Capture the cell that displays the provided text and extract its (X, Y) central coordinate. 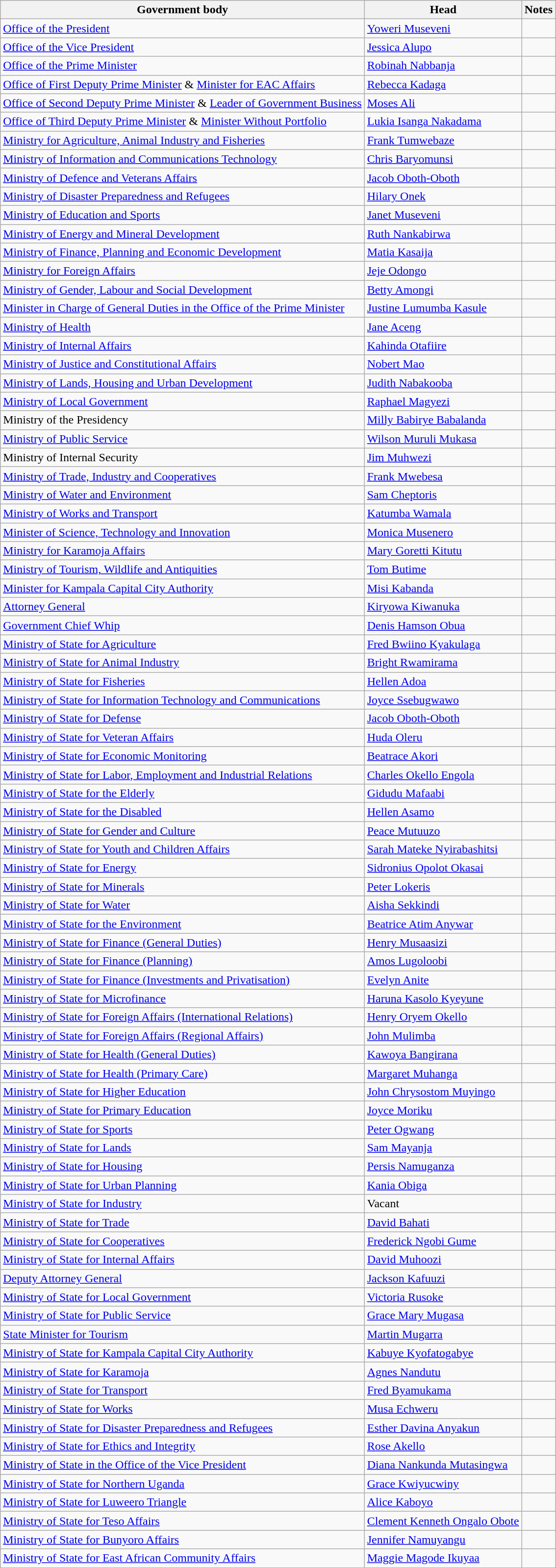
Ministry of State for Defense (182, 719)
Wilson Muruli Mukasa (443, 439)
Fred Bwiino Kyakulaga (443, 644)
Minister in Charge of General Duties in the Office of the Prime Minister (182, 308)
Ministry of State for Foreign Affairs (International Relations) (182, 1017)
Ministry of State for Water (182, 905)
Milly Babirye Babalanda (443, 420)
Huda Oleru (443, 737)
Joyce Ssebugwawo (443, 700)
Persis Namuganza (443, 1167)
Ministry of State for Finance (Planning) (182, 961)
Rose Akello (443, 1446)
Deputy Attorney General (182, 1278)
Ministry for Foreign Affairs (182, 271)
Office of Second Deputy Prime Minister & Leader of Government Business (182, 103)
John Mulimba (443, 1036)
Ministry of Information and Communications Technology (182, 159)
Ministry of State for Cooperatives (182, 1241)
Ministry of State for the Environment (182, 924)
Ministry of State for Public Service (182, 1316)
Beatrace Akori (443, 756)
Matia Kasaija (443, 252)
Ministry of State for Industry (182, 1204)
Fred Byamukama (443, 1390)
Ministry of State for Youth and Children Affairs (182, 849)
Musa Echweru (443, 1409)
Ministry of the Presidency (182, 420)
Ministry of State for Northern Uganda (182, 1484)
Ministry of Health (182, 327)
Frank Mwebesa (443, 476)
Agnes Nandutu (443, 1371)
Ministry of State for Fisheries (182, 681)
Nobert Mao (443, 364)
Office of the Vice President (182, 47)
Tom Butime (443, 570)
Ministry of State for Internal Affairs (182, 1260)
Ministry for Karamoja Affairs (182, 551)
Joyce Moriku (443, 1110)
Haruna Kasolo Kyeyune (443, 998)
Attorney General (182, 607)
Denis Hamson Obua (443, 625)
Government Chief Whip (182, 625)
Ministry of Local Government (182, 401)
Henry Musaasizi (443, 943)
Head (443, 10)
Frank Tumwebaze (443, 140)
Ministry of Gender, Labour and Social Development (182, 290)
Kiryowa Kiwanuka (443, 607)
Ministry of Justice and Constitutional Affairs (182, 364)
Jane Aceng (443, 327)
Ministry of State for the Disabled (182, 812)
Henry Oryem Okello (443, 1017)
Lukia Isanga Nakadama (443, 122)
Ministry of State for Ethics and Integrity (182, 1446)
Ministry of State for Higher Education (182, 1092)
Peace Mutuuzo (443, 831)
Ministry of State for East African Community Affairs (182, 1558)
Vacant (443, 1204)
Frederick Ngobi Gume (443, 1241)
Ministry of State for Disaster Preparedness and Refugees (182, 1428)
Office of First Deputy Prime Minister & Minister for EAC Affairs (182, 84)
Amos Lugoloobi (443, 961)
Ministry of Internal Affairs (182, 346)
Ministry of State for Local Government (182, 1297)
Ministry of State for the Elderly (182, 793)
Monica Musenero (443, 532)
Katumba Wamala (443, 513)
Jackson Kafuuzi (443, 1278)
Victoria Rusoke (443, 1297)
Janet Museveni (443, 215)
Ministry for Agriculture, Animal Industry and Fisheries (182, 140)
Justine Lumumba Kasule (443, 308)
Ministry of State for Transport (182, 1390)
Ministry of State in the Office of the Vice President (182, 1465)
Ministry of State for Trade (182, 1222)
Ministry of State for Housing (182, 1167)
Ministry of Internal Security (182, 457)
Office of Third Deputy Prime Minister & Minister Without Portfolio (182, 122)
Jim Muhwezi (443, 457)
Notes (538, 10)
David Bahati (443, 1222)
Betty Amongi (443, 290)
Maggie Magode Ikuyaa (443, 1558)
Ministry of State for Primary Education (182, 1110)
Ministry of Energy and Mineral Development (182, 234)
Peter Ogwang (443, 1129)
Martin Mugarra (443, 1334)
Kahinda Otafiire (443, 346)
Raphael Magyezi (443, 401)
Kawoya Bangirana (443, 1054)
Bright Rwamirama (443, 663)
Charles Okello Engola (443, 774)
Hellen Adoa (443, 681)
Ministry of Public Service (182, 439)
Sam Mayanja (443, 1148)
Ministry of Education and Sports (182, 215)
Ministry of State for Bunyoro Affairs (182, 1540)
Government body (182, 10)
Mary Goretti Kitutu (443, 551)
Ministry of State for Finance (Investments and Privatisation) (182, 980)
David Muhoozi (443, 1260)
Ministry of Finance, Planning and Economic Development (182, 252)
Alice Kaboyo (443, 1502)
Jeje Odongo (443, 271)
Aisha Sekkindi (443, 905)
Sam Cheptoris (443, 495)
Moses Ali (443, 103)
Kabuye Kyofatogabye (443, 1353)
Diana Nankunda Mutasingwa (443, 1465)
Ministry of State for Karamoja (182, 1371)
Office of the President (182, 28)
Peter Lokeris (443, 887)
Beatrice Atim Anywar (443, 924)
Gidudu Mafaabi (443, 793)
Ministry of Tourism, Wildlife and Antiquities (182, 570)
John Chrysostom Muyingo (443, 1092)
Ministry of State for Agriculture (182, 644)
Hilary Onek (443, 196)
Sarah Mateke Nyirabashitsi (443, 849)
Sidronius Opolot Okasai (443, 868)
Grace Mary Mugasa (443, 1316)
Minister for Kampala Capital City Authority (182, 588)
Ministry of State for Lands (182, 1148)
Ministry of Works and Transport (182, 513)
Ministry of State for Finance (General Duties) (182, 943)
Minister of Science, Technology and Innovation (182, 532)
Jennifer Namuyangu (443, 1540)
Ministry of State for Luweero Triangle (182, 1502)
Ministry of State for Foreign Affairs (Regional Affairs) (182, 1036)
Ministry of State for Gender and Culture (182, 831)
State Minister for Tourism (182, 1334)
Ministry of Defence and Veterans Affairs (182, 177)
Ministry of State for Sports (182, 1129)
Misi Kabanda (443, 588)
Chris Baryomunsi (443, 159)
Yoweri Museveni (443, 28)
Ministry of Disaster Preparedness and Refugees (182, 196)
Kania Obiga (443, 1185)
Grace Kwiyucwiny (443, 1484)
Ministry of State for Microfinance (182, 998)
Ministry of State for Labor, Employment and Industrial Relations (182, 774)
Office of the Prime Minister (182, 66)
Ministry of Water and Environment (182, 495)
Jessica Alupo (443, 47)
Ministry of State for Economic Monitoring (182, 756)
Ministry of State for Energy (182, 868)
Ministry of State for Urban Planning (182, 1185)
Esther Davina Anyakun (443, 1428)
Evelyn Anite (443, 980)
Ministry of Trade, Industry and Cooperatives (182, 476)
Ruth Nankabirwa (443, 234)
Ministry of State for Health (General Duties) (182, 1054)
Ministry of Lands, Housing and Urban Development (182, 383)
Ministry of State for Minerals (182, 887)
Ministry of State for Animal Industry (182, 663)
Ministry of State for Veteran Affairs (182, 737)
Ministry of State for Works (182, 1409)
Clement Kenneth Ongalo Obote (443, 1521)
Margaret Muhanga (443, 1073)
Rebecca Kadaga (443, 84)
Ministry of State for Information Technology and Communications (182, 700)
Ministry of State for Teso Affairs (182, 1521)
Ministry of State for Health (Primary Care) (182, 1073)
Ministry of State for Kampala Capital City Authority (182, 1353)
Robinah Nabbanja (443, 66)
Hellen Asamo (443, 812)
Judith Nabakooba (443, 383)
